Locate the cell with the specified text and output its [x, y] center coordinate. 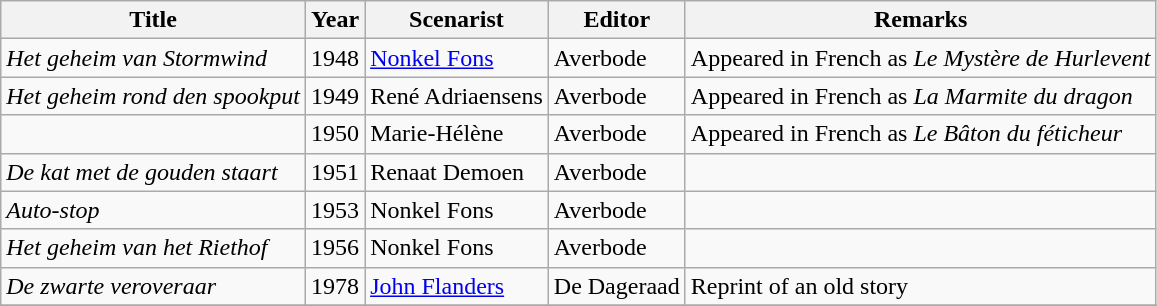
1951 [336, 172]
De zwarte veroveraar [154, 286]
Renaat Demoen [457, 172]
Appeared in French as La Marmite du dragon [920, 96]
Het geheim van Stormwind [154, 58]
1978 [336, 286]
De kat met de gouden staart [154, 172]
Marie-Hélène [457, 134]
Editor [616, 20]
Scenarist [457, 20]
Year [336, 20]
Remarks [920, 20]
Het geheim rond den spookput [154, 96]
Auto-stop [154, 210]
René Adriaensens [457, 96]
1948 [336, 58]
De Dageraad [616, 286]
Title [154, 20]
Het geheim van het Riethof [154, 248]
Reprint of an old story [920, 286]
John Flanders [457, 286]
1953 [336, 210]
Appeared in French as Le Bâton du féticheur [920, 134]
1949 [336, 96]
1950 [336, 134]
1956 [336, 248]
Appeared in French as Le Mystère de Hurlevent [920, 58]
